Return the [X, Y] coordinate for the center point of the cell that contains the specified text.  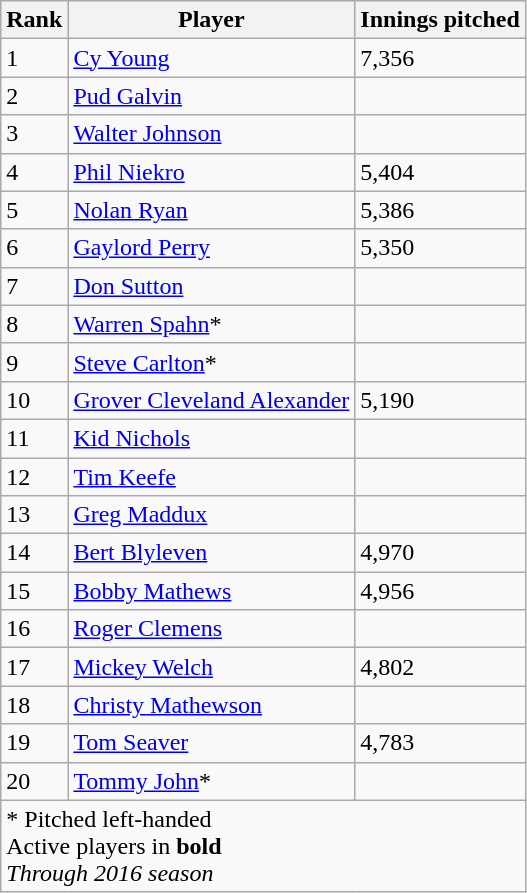
* Pitched left-handedActive players in boldThrough 2016 season [264, 846]
9 [34, 362]
4,802 [440, 667]
Player [212, 20]
10 [34, 400]
1 [34, 58]
Cy Young [212, 58]
Bert Blyleven [212, 553]
20 [34, 781]
Tim Keefe [212, 477]
Tommy John* [212, 781]
16 [34, 629]
4,970 [440, 553]
5,404 [440, 172]
Don Sutton [212, 286]
8 [34, 324]
Rank [34, 20]
11 [34, 438]
17 [34, 667]
12 [34, 477]
Walter Johnson [212, 134]
18 [34, 705]
6 [34, 248]
14 [34, 553]
7,356 [440, 58]
4,783 [440, 743]
Gaylord Perry [212, 248]
3 [34, 134]
Christy Mathewson [212, 705]
15 [34, 591]
7 [34, 286]
Roger Clemens [212, 629]
Nolan Ryan [212, 210]
5 [34, 210]
2 [34, 96]
4 [34, 172]
4,956 [440, 591]
Innings pitched [440, 20]
Steve Carlton* [212, 362]
Grover Cleveland Alexander [212, 400]
Phil Niekro [212, 172]
13 [34, 515]
5,350 [440, 248]
Mickey Welch [212, 667]
Greg Maddux [212, 515]
19 [34, 743]
Kid Nichols [212, 438]
5,190 [440, 400]
Warren Spahn* [212, 324]
Bobby Mathews [212, 591]
Pud Galvin [212, 96]
Tom Seaver [212, 743]
5,386 [440, 210]
